Return the (x, y) coordinate for the center point of the cell that contains the specified text.  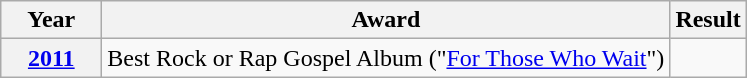
Best Rock or Rap Gospel Album ("For Those Who Wait") (386, 58)
Year (52, 20)
2011 (52, 58)
Award (386, 20)
Result (708, 20)
